Determine the [X, Y] coordinate at the center of the cell enclosing the given text.  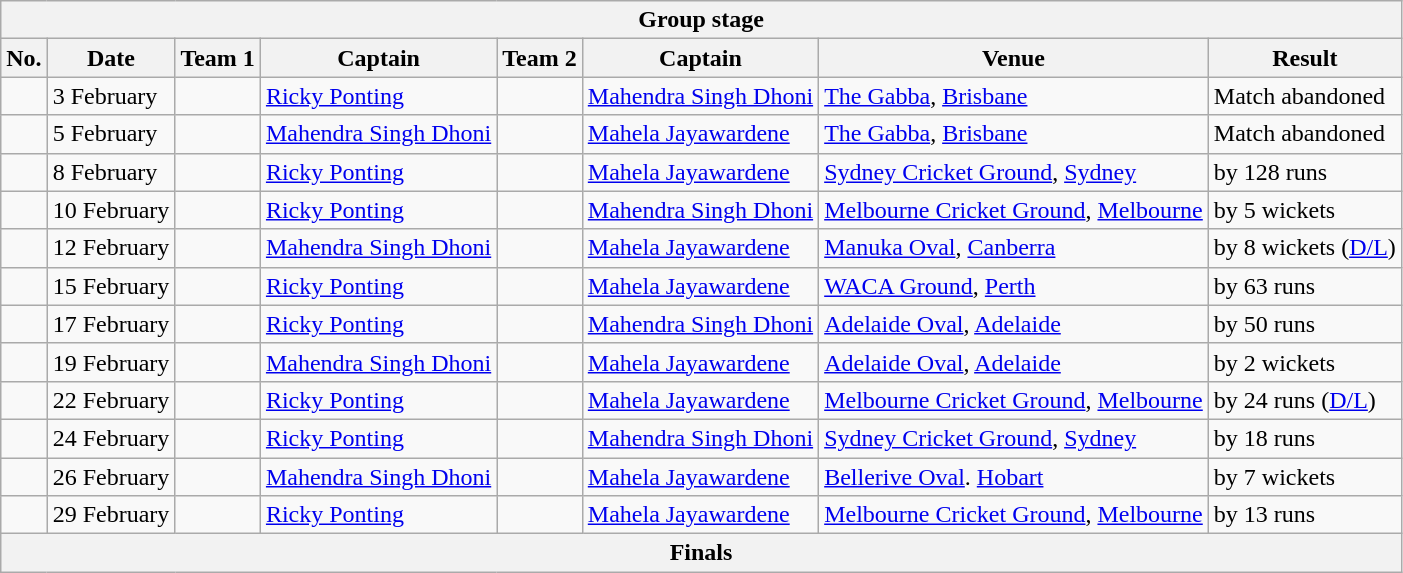
29 February [111, 515]
26 February [111, 477]
5 February [111, 134]
by 5 wickets [1304, 210]
3 February [111, 96]
by 13 runs [1304, 515]
WACA Ground, Perth [1014, 286]
Venue [1014, 58]
by 50 runs [1304, 324]
12 February [111, 248]
10 February [111, 210]
Bellerive Oval. Hobart [1014, 477]
8 February [111, 172]
17 February [111, 324]
Finals [702, 553]
by 128 runs [1304, 172]
by 2 wickets [1304, 362]
15 February [111, 286]
by 63 runs [1304, 286]
No. [24, 58]
by 18 runs [1304, 438]
Result [1304, 58]
Manuka Oval, Canberra [1014, 248]
24 February [111, 438]
Group stage [702, 20]
by 7 wickets [1304, 477]
by 8 wickets (D/L) [1304, 248]
Date [111, 58]
Team 2 [540, 58]
by 24 runs (D/L) [1304, 400]
Team 1 [218, 58]
22 February [111, 400]
19 February [111, 362]
